Detect which cell encompasses the target text, then output its [X, Y] center coordinate. 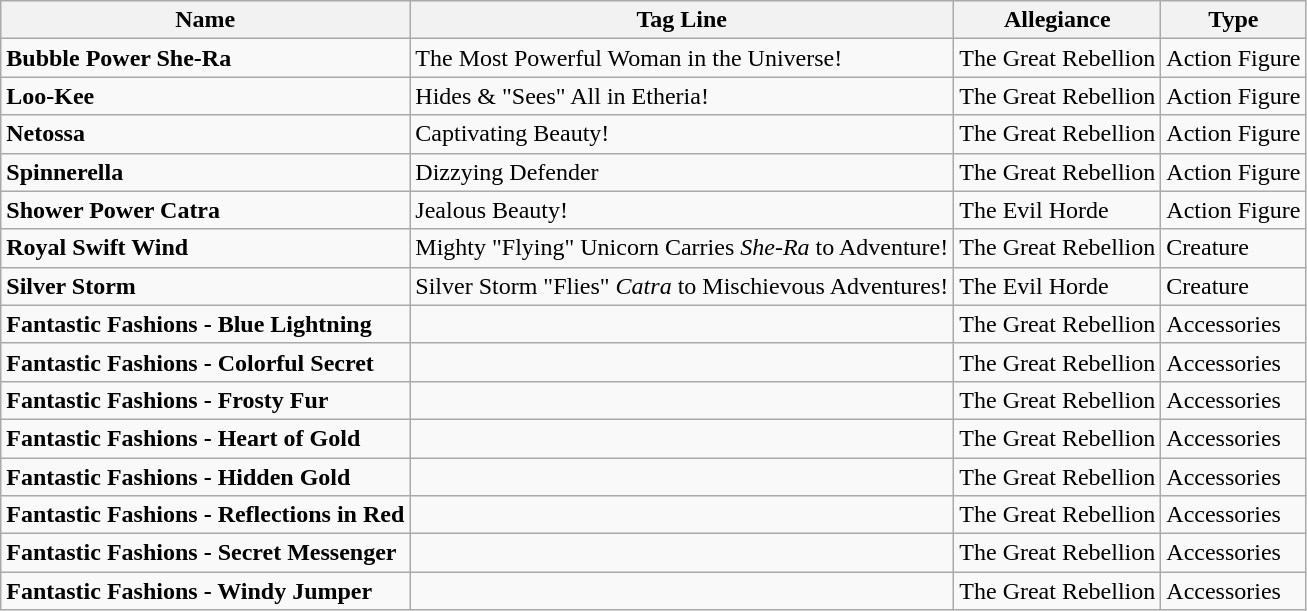
Silver Storm "Flies" Catra to Mischievous Adventures! [682, 286]
Fantastic Fashions - Frosty Fur [206, 400]
Mighty "Flying" Unicorn Carries She-Ra to Adventure! [682, 248]
Loo-Kee [206, 96]
Fantastic Fashions - Secret Messenger [206, 553]
Fantastic Fashions - Hidden Gold [206, 477]
Fantastic Fashions - Reflections in Red [206, 515]
Silver Storm [206, 286]
Captivating Beauty! [682, 134]
Bubble Power She-Ra [206, 58]
Type [1234, 20]
Fantastic Fashions - Blue Lightning [206, 324]
Dizzying Defender [682, 172]
Name [206, 20]
Netossa [206, 134]
Tag Line [682, 20]
Allegiance [1058, 20]
Shower Power Catra [206, 210]
Fantastic Fashions - Windy Jumper [206, 591]
Royal Swift Wind [206, 248]
Jealous Beauty! [682, 210]
Spinnerella [206, 172]
Hides & "Sees" All in Etheria! [682, 96]
Fantastic Fashions - Colorful Secret [206, 362]
Fantastic Fashions - Heart of Gold [206, 438]
The Most Powerful Woman in the Universe! [682, 58]
